Return the (X, Y) coordinate for the center point of the cell that contains the specified text.  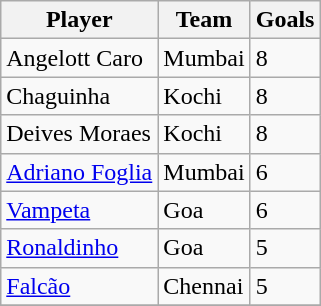
Chennai (204, 286)
Goals (285, 20)
Chaguinha (80, 96)
Angelott Caro (80, 58)
Player (80, 20)
Ronaldinho (80, 248)
Adriano Foglia (80, 172)
Deives Moraes (80, 134)
Falcão (80, 286)
Team (204, 20)
Vampeta (80, 210)
